Provide the [X, Y] coordinate of the cell's center where the given text is located.  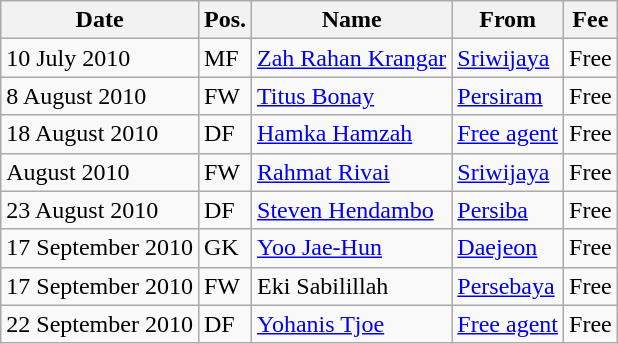
Persiba [508, 210]
Steven Hendambo [352, 210]
Persebaya [508, 286]
Rahmat Rivai [352, 172]
Titus Bonay [352, 96]
23 August 2010 [100, 210]
Persiram [508, 96]
Yohanis Tjoe [352, 324]
8 August 2010 [100, 96]
22 September 2010 [100, 324]
Date [100, 20]
Fee [591, 20]
Hamka Hamzah [352, 134]
Yoo Jae-Hun [352, 248]
Name [352, 20]
Daejeon [508, 248]
18 August 2010 [100, 134]
From [508, 20]
Eki Sabilillah [352, 286]
10 July 2010 [100, 58]
GK [224, 248]
MF [224, 58]
August 2010 [100, 172]
Pos. [224, 20]
Zah Rahan Krangar [352, 58]
